Return (x, y) of the center of cell containing provided text 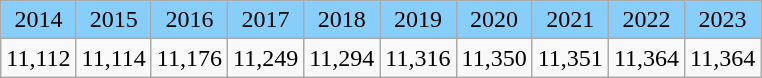
2017 (265, 20)
2014 (38, 20)
11,112 (38, 58)
11,114 (114, 58)
2022 (646, 20)
2018 (342, 20)
2019 (418, 20)
11,176 (189, 58)
2023 (723, 20)
11,350 (494, 58)
11,316 (418, 58)
11,249 (265, 58)
11,351 (570, 58)
2021 (570, 20)
11,294 (342, 58)
2015 (114, 20)
2016 (189, 20)
2020 (494, 20)
